Capture the cell that displays the provided text and extract its [X, Y] central coordinate. 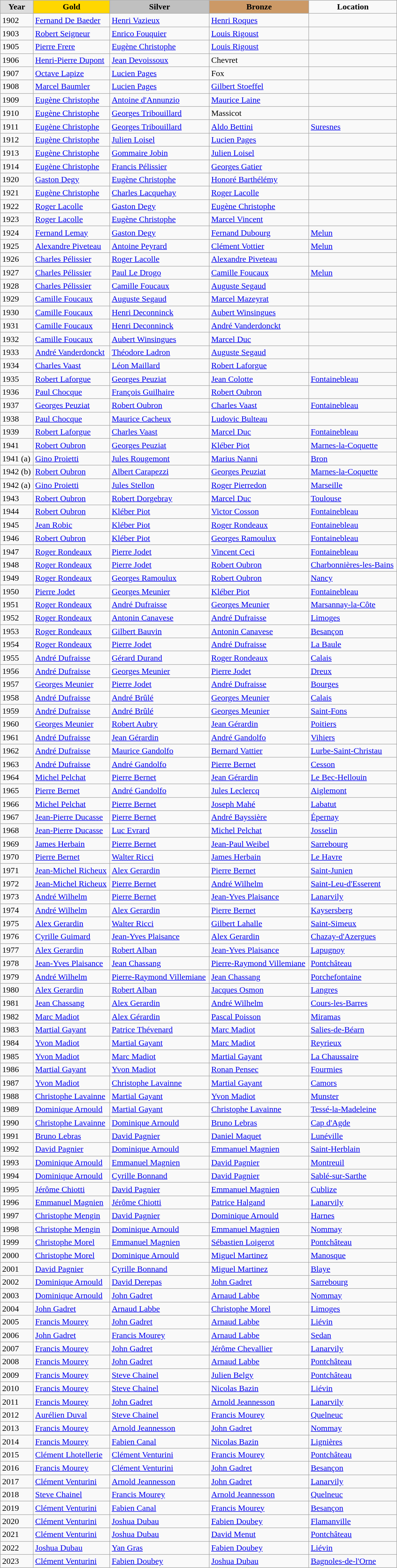
2010 [17, 1388]
Robert Seigneur [71, 34]
1926 [17, 259]
Blaye [353, 1269]
Suresnes [353, 126]
1967 [17, 817]
Harnes [353, 1216]
1976 [17, 937]
Le Havre [353, 857]
1986 [17, 1070]
1961 [17, 737]
1942 (b) [17, 472]
Fox [259, 73]
1929 [17, 299]
Vincent Ceci [259, 551]
Saint-Simeux [353, 923]
Antoine d'Annunzio [159, 100]
Pascal Poisson [259, 1017]
Toulouse [353, 498]
Clément Lhotellerie [71, 1455]
1979 [17, 976]
1991 [17, 1136]
Aldo Bettini [259, 126]
Le Bec-Hellouin [353, 777]
2014 [17, 1442]
1927 [17, 273]
1963 [17, 764]
Saint-Junien [353, 870]
Paul Le Drogo [159, 273]
Maurice Cacheux [159, 419]
Aurélien Duval [71, 1415]
1941 (a) [17, 459]
1907 [17, 73]
1971 [17, 870]
1912 [17, 140]
Jean-Paul Weibel [259, 844]
2016 [17, 1468]
1992 [17, 1149]
Flamanville [353, 1521]
Cyrille Guimard [71, 937]
Clément Vottier [259, 246]
Lurbe-Saint-Christau [353, 751]
Jérôme Chevallier [259, 1348]
2006 [17, 1335]
1902 [17, 20]
Sébastien Loigerot [259, 1242]
Year [17, 7]
Ludovic Bulteau [259, 419]
1924 [17, 233]
Francis Pélissier [159, 166]
1925 [17, 246]
Albert Carapezzi [159, 472]
Victor Cosson [259, 512]
1944 [17, 512]
Poitiers [353, 724]
Saint-Herblain [353, 1149]
2001 [17, 1269]
Josselin [353, 831]
La Chaussaire [353, 1056]
2017 [17, 1481]
1938 [17, 419]
Marcel Baumler [71, 87]
Fernand Lemay [71, 233]
Munster [353, 1096]
2004 [17, 1309]
Kaysersberg [353, 910]
1934 [17, 365]
Gommaire Jobin [159, 153]
1954 [17, 645]
Georges Gatier [259, 166]
1956 [17, 671]
1996 [17, 1202]
Camors [353, 1083]
Chazay-d'Azergues [353, 937]
Enrico Fouquier [159, 34]
Bagnoles-de-l'Orne [353, 1561]
2002 [17, 1282]
1968 [17, 831]
Jean Colotte [259, 379]
2012 [17, 1415]
2009 [17, 1375]
1945 [17, 525]
1970 [17, 857]
David Menut [259, 1534]
Chevret [259, 60]
Gilbert Stoeffel [259, 87]
1980 [17, 990]
1994 [17, 1176]
Jules Rougemont [159, 459]
Salies-de-Béarn [353, 1030]
1962 [17, 751]
Fourmies [353, 1070]
Théodore Ladron [159, 352]
1936 [17, 392]
1982 [17, 1017]
Léon Maillard [159, 365]
Location [353, 7]
Reyrieux [353, 1043]
1930 [17, 312]
Fernand Dubourg [259, 233]
Cublize [353, 1189]
1921 [17, 193]
François Guilhaire [159, 392]
1933 [17, 352]
1923 [17, 220]
2013 [17, 1428]
Luc Evrard [159, 831]
1997 [17, 1216]
1984 [17, 1043]
1947 [17, 551]
1981 [17, 1003]
1946 [17, 538]
1914 [17, 166]
1975 [17, 923]
1999 [17, 1242]
Henri Vazieux [159, 20]
Bron [353, 459]
1909 [17, 100]
Lignières [353, 1442]
1941 [17, 445]
1953 [17, 631]
1906 [17, 60]
Marseille [353, 485]
1913 [17, 153]
1989 [17, 1109]
Bernard Vattier [259, 751]
1957 [17, 684]
1910 [17, 113]
1966 [17, 804]
Julien Belgy [259, 1375]
Aiglemont [353, 790]
Yan Gras [159, 1548]
Henri Roques [259, 20]
Pierre Frere [71, 47]
Saint-Fons [353, 711]
Lunéville [353, 1136]
Gérard Durand [159, 658]
1973 [17, 897]
1952 [17, 618]
Cesson [353, 764]
Gilbert Bauvin [159, 631]
Lapugnoy [353, 950]
André Bayssière [259, 817]
1965 [17, 790]
1964 [17, 777]
Jacques Osmon [259, 990]
Bronze [259, 7]
Charbonnières-les-Bains [353, 565]
Tessé-la-Madeleine [353, 1109]
Daniel Maquet [259, 1136]
1949 [17, 578]
2011 [17, 1402]
Honoré Barthélémy [259, 180]
2023 [17, 1561]
1939 [17, 432]
Vihiers [353, 737]
2019 [17, 1508]
1955 [17, 658]
Gilbert Lahalle [259, 923]
1922 [17, 206]
2005 [17, 1322]
Massicot [259, 113]
Patrice Halgand [259, 1202]
Porchefontaine [353, 976]
1977 [17, 950]
1959 [17, 711]
Miramas [353, 1017]
1951 [17, 605]
1937 [17, 406]
Jean Robic [71, 525]
1948 [17, 565]
1960 [17, 724]
Gold [71, 7]
Manosque [353, 1256]
Cap d'Agde [353, 1123]
Ronan Pensec [259, 1070]
1972 [17, 884]
2020 [17, 1521]
1943 [17, 498]
2007 [17, 1348]
1983 [17, 1030]
Maurice Gandolfo [159, 751]
Octave Lapize [71, 73]
2008 [17, 1362]
1988 [17, 1096]
Joseph Mahé [259, 804]
Marsannay-la-Côte [353, 605]
Fernand De Baeder [71, 20]
Jules Stellon [159, 485]
1993 [17, 1162]
Bourges [353, 684]
Antoine Peyrard [159, 246]
2003 [17, 1295]
2015 [17, 1455]
1998 [17, 1229]
Marcel Vincent [259, 220]
David Derepas [159, 1282]
1931 [17, 326]
Robert Aubry [159, 724]
Épernay [353, 817]
Marius Nanni [259, 459]
Jean Devoissoux [159, 60]
2021 [17, 1534]
1985 [17, 1056]
Marcel Mazeyrat [259, 299]
Dreux [353, 671]
1935 [17, 379]
1932 [17, 339]
1908 [17, 87]
Labatut [353, 804]
2018 [17, 1495]
1974 [17, 910]
Patrice Thévenard [159, 1030]
1950 [17, 592]
1928 [17, 286]
Henri-Pierre Dupont [71, 60]
1969 [17, 844]
Langres [353, 990]
Charles Lacquehay [159, 193]
1905 [17, 47]
1911 [17, 126]
1995 [17, 1189]
Silver [159, 7]
Alex Gérardin [159, 1017]
Nancy [353, 578]
Robert Dorgebray [159, 498]
1920 [17, 180]
Sedan [353, 1335]
La Baule [353, 645]
1958 [17, 698]
Roger Pierredon [259, 485]
1978 [17, 963]
1990 [17, 1123]
1942 (a) [17, 485]
Sablé-sur-Sarthe [353, 1176]
Saint-Leu-d'Esserent [353, 884]
2022 [17, 1548]
2000 [17, 1256]
1903 [17, 34]
Jules Leclercq [259, 790]
Montreuil [353, 1162]
Maurice Laine [259, 100]
1987 [17, 1083]
Cours-les-Barres [353, 1003]
